Provide the [X, Y] coordinate of the cell's center where the given text is located.  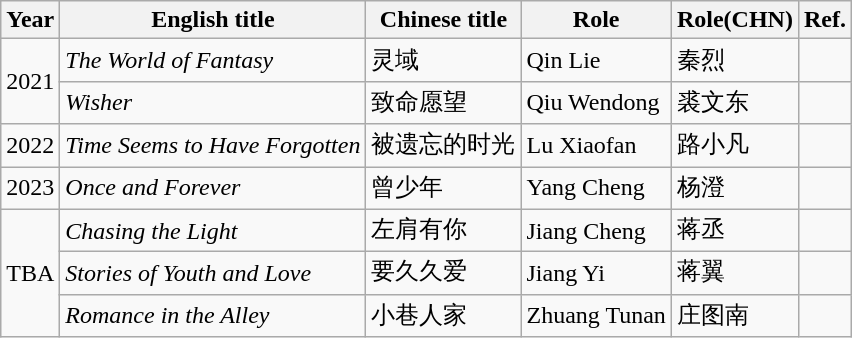
庄图南 [734, 316]
Jiang Cheng [596, 230]
蒋翼 [734, 274]
TBA [30, 273]
Chasing the Light [213, 230]
Qiu Wendong [596, 102]
蒋丞 [734, 230]
路小凡 [734, 146]
Jiang Yi [596, 274]
2022 [30, 146]
灵域 [444, 60]
被遗忘的时光 [444, 146]
秦烈 [734, 60]
Zhuang Tunan [596, 316]
Romance in the Alley [213, 316]
2023 [30, 188]
Yang Cheng [596, 188]
Stories of Youth and Love [213, 274]
杨澄 [734, 188]
Ref. [824, 20]
Time Seems to Have Forgotten [213, 146]
English title [213, 20]
Lu Xiaofan [596, 146]
要久久爱 [444, 274]
Once and Forever [213, 188]
2021 [30, 82]
小巷人家 [444, 316]
Qin Lie [596, 60]
Chinese title [444, 20]
裘文东 [734, 102]
The World of Fantasy [213, 60]
Wisher [213, 102]
Year [30, 20]
致命愿望 [444, 102]
Role(CHN) [734, 20]
曾少年 [444, 188]
Role [596, 20]
左肩有你 [444, 230]
